Scan for the cell matching the given text and deliver its (x, y) coordinate at center. 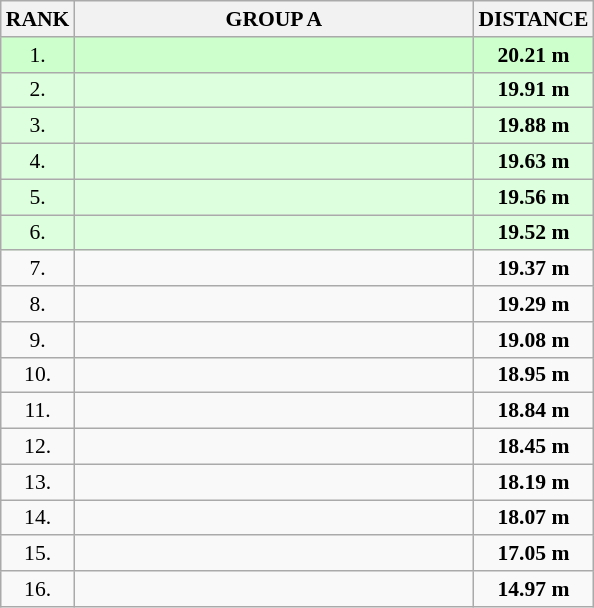
19.37 m (533, 269)
4. (38, 162)
20.21 m (533, 55)
12. (38, 447)
19.88 m (533, 126)
16. (38, 589)
DISTANCE (533, 19)
18.19 m (533, 482)
9. (38, 340)
19.52 m (533, 233)
19.91 m (533, 90)
10. (38, 375)
1. (38, 55)
18.95 m (533, 375)
18.45 m (533, 447)
18.07 m (533, 518)
5. (38, 197)
19.56 m (533, 197)
8. (38, 304)
11. (38, 411)
GROUP A (274, 19)
14.97 m (533, 589)
19.63 m (533, 162)
17.05 m (533, 554)
18.84 m (533, 411)
7. (38, 269)
3. (38, 126)
19.08 m (533, 340)
6. (38, 233)
RANK (38, 19)
13. (38, 482)
14. (38, 518)
15. (38, 554)
2. (38, 90)
19.29 m (533, 304)
